Find where the given text appears and provide that cell's center as [X, Y] coordinate. 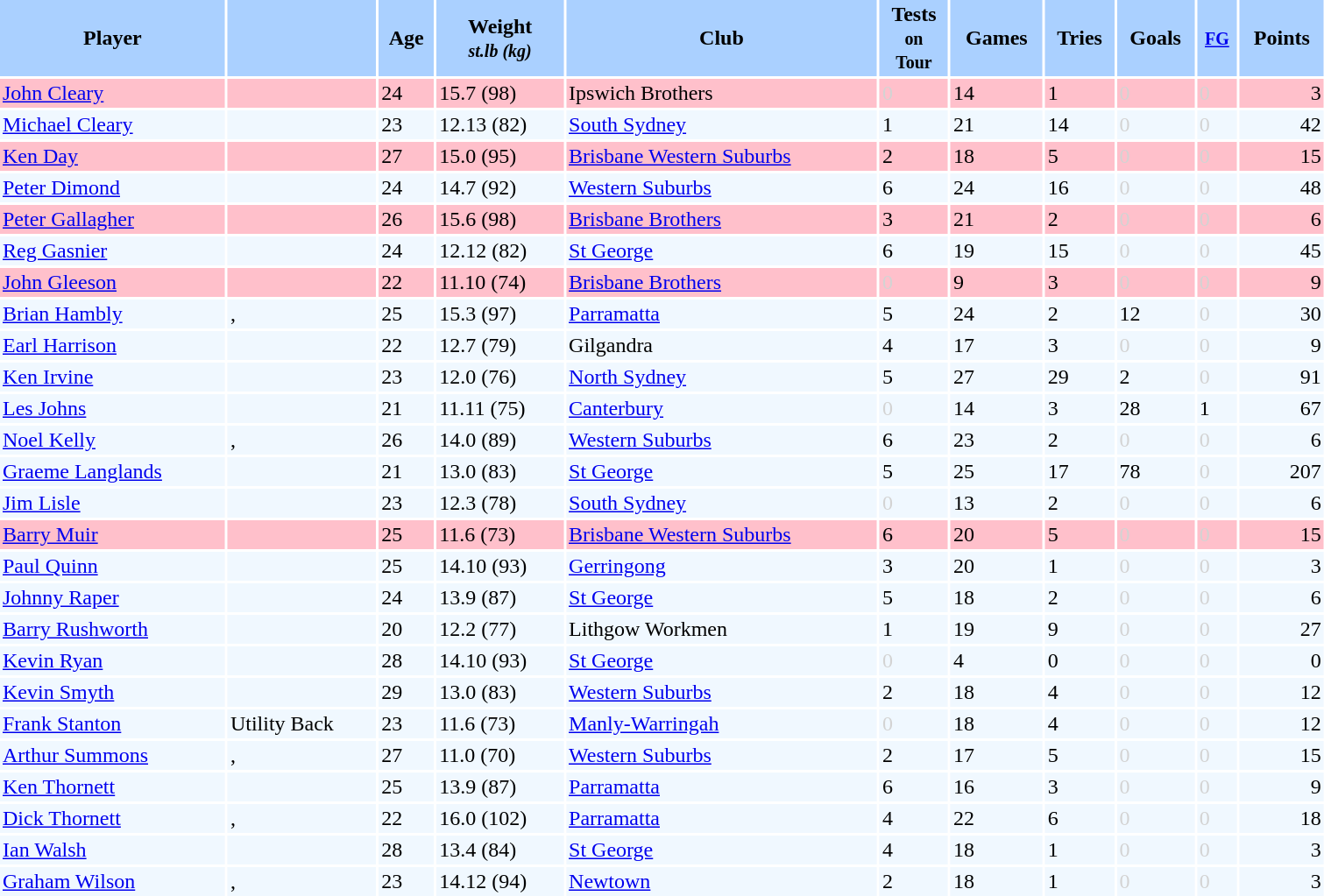
12.12 (82) [499, 250]
Gilgandra [722, 345]
Kevin Smyth [112, 692]
Ken Irvine [112, 377]
13 [997, 503]
Graeme Langlands [112, 471]
45 [1282, 250]
Michael Cleary [112, 124]
42 [1282, 124]
11.11 (75) [499, 408]
Ken Day [112, 156]
Gerringong [722, 566]
Lithgow Workmen [722, 629]
Frank Stanton [112, 723]
Tries [1080, 39]
15.7 (98) [499, 93]
12.0 (76) [499, 377]
Noel Kelly [112, 440]
Johnny Raper [112, 597]
Canterbury [722, 408]
Games [997, 39]
Utility Back [301, 723]
John Gleeson [112, 282]
Kevin Ryan [112, 660]
16.0 (102) [499, 818]
Brian Hambly [112, 314]
Weightst.lb (kg) [499, 39]
67 [1282, 408]
Earl Harrison [112, 345]
12.7 (79) [499, 345]
Points [1282, 39]
Barry Muir [112, 534]
Club [722, 39]
Graham Wilson [112, 881]
North Sydney [722, 377]
11.10 (74) [499, 282]
12.2 (77) [499, 629]
Arthur Summons [112, 755]
Peter Gallagher [112, 219]
Manly-Warringah [722, 723]
Peter Dimond [112, 187]
11.0 (70) [499, 755]
15.0 (95) [499, 156]
12.3 (78) [499, 503]
Player [112, 39]
Reg Gasnier [112, 250]
78 [1155, 471]
Ken Thornett [112, 787]
Ipswich Brothers [722, 93]
Les Johns [112, 408]
FG [1217, 39]
Jim Lisle [112, 503]
Barry Rushworth [112, 629]
15.6 (98) [499, 219]
91 [1282, 377]
14.0 (89) [499, 440]
30 [1282, 314]
207 [1282, 471]
14.7 (92) [499, 187]
15.3 (97) [499, 314]
13.4 (84) [499, 850]
Ian Walsh [112, 850]
Newtown [722, 881]
TestsonTour [914, 39]
12.13 (82) [499, 124]
Age [407, 39]
John Cleary [112, 93]
48 [1282, 187]
14.12 (94) [499, 881]
Goals [1155, 39]
Dick Thornett [112, 818]
Paul Quinn [112, 566]
